Capture the cell that displays the provided text and extract its [X, Y] central coordinate. 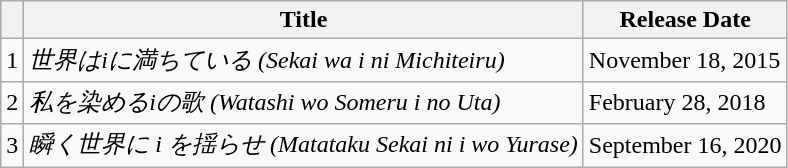
1 [12, 60]
私を染めるiの歌 (Watashi wo Someru i no Uta) [304, 102]
瞬く世界に i を揺らせ (Matataku Sekai ni i wo Yurase) [304, 146]
September 16, 2020 [685, 146]
Title [304, 20]
3 [12, 146]
Release Date [685, 20]
November 18, 2015 [685, 60]
世界はiに満ちている (Sekai wa i ni Michiteiru) [304, 60]
2 [12, 102]
February 28, 2018 [685, 102]
